Pinpoint the cell where the given text exists, returning its [X, Y] midpoint coordinate. 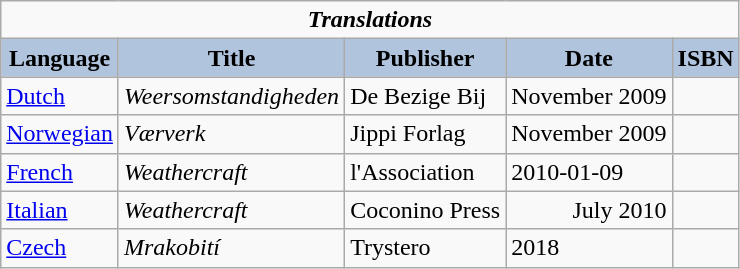
Norwegian [60, 134]
ISBN [706, 58]
2018 [589, 248]
Czech [60, 248]
Weersomstandigheden [231, 96]
Translations [370, 20]
Title [231, 58]
l'Association [426, 172]
Værverk [231, 134]
2010-01-09 [589, 172]
Trystero [426, 248]
Dutch [60, 96]
Mrakobití [231, 248]
Coconino Press [426, 210]
Italian [60, 210]
French [60, 172]
Jippi Forlag [426, 134]
De Bezige Bij [426, 96]
Publisher [426, 58]
Language [60, 58]
Date [589, 58]
July 2010 [589, 210]
